Return the [x, y] coordinate for the center point of the cell that contains the specified text.  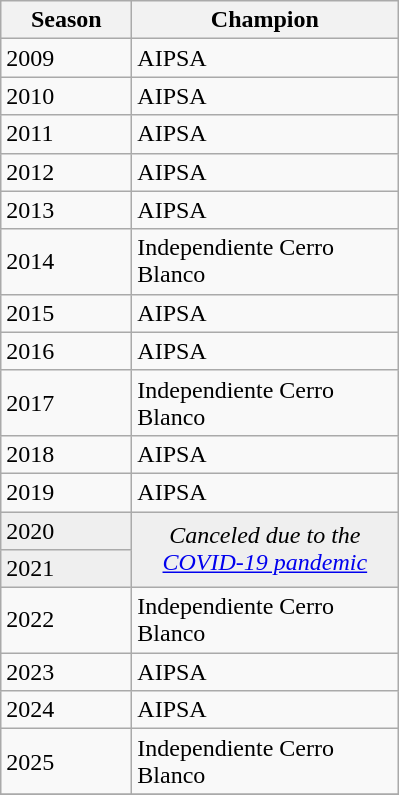
2014 [66, 262]
2023 [66, 672]
2011 [66, 134]
2009 [66, 58]
2021 [66, 569]
2013 [66, 210]
2017 [66, 402]
2020 [66, 531]
Canceled due to the COVID-19 pandemic [265, 550]
2012 [66, 172]
2022 [66, 620]
2010 [66, 96]
Champion [265, 20]
2016 [66, 351]
Season [66, 20]
2019 [66, 492]
2018 [66, 454]
2025 [66, 762]
2024 [66, 710]
2015 [66, 313]
